Search for the cell housing the specified text and yield its (X, Y) center coordinate. 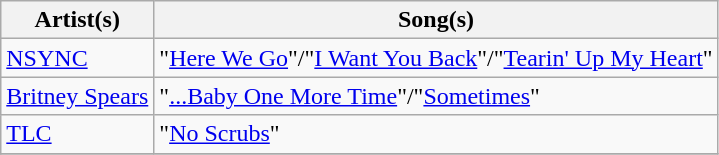
Artist(s) (78, 20)
"Here We Go"/"I Want You Back"/"Tearin' Up My Heart" (436, 58)
Britney Spears (78, 96)
"...Baby One More Time"/"Sometimes" (436, 96)
"No Scrubs" (436, 134)
Song(s) (436, 20)
TLC (78, 134)
NSYNC (78, 58)
